Return the [x, y] coordinate for the center point of the cell that contains the specified text.  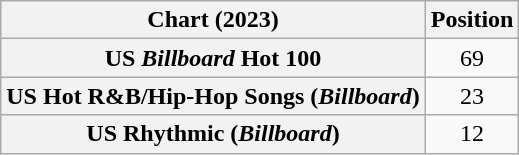
12 [472, 134]
69 [472, 58]
US Hot R&B/Hip-Hop Songs (Billboard) [213, 96]
Position [472, 20]
US Billboard Hot 100 [213, 58]
Chart (2023) [213, 20]
US Rhythmic (Billboard) [213, 134]
23 [472, 96]
